Find where the given text appears and provide that cell's center as (x, y) coordinate. 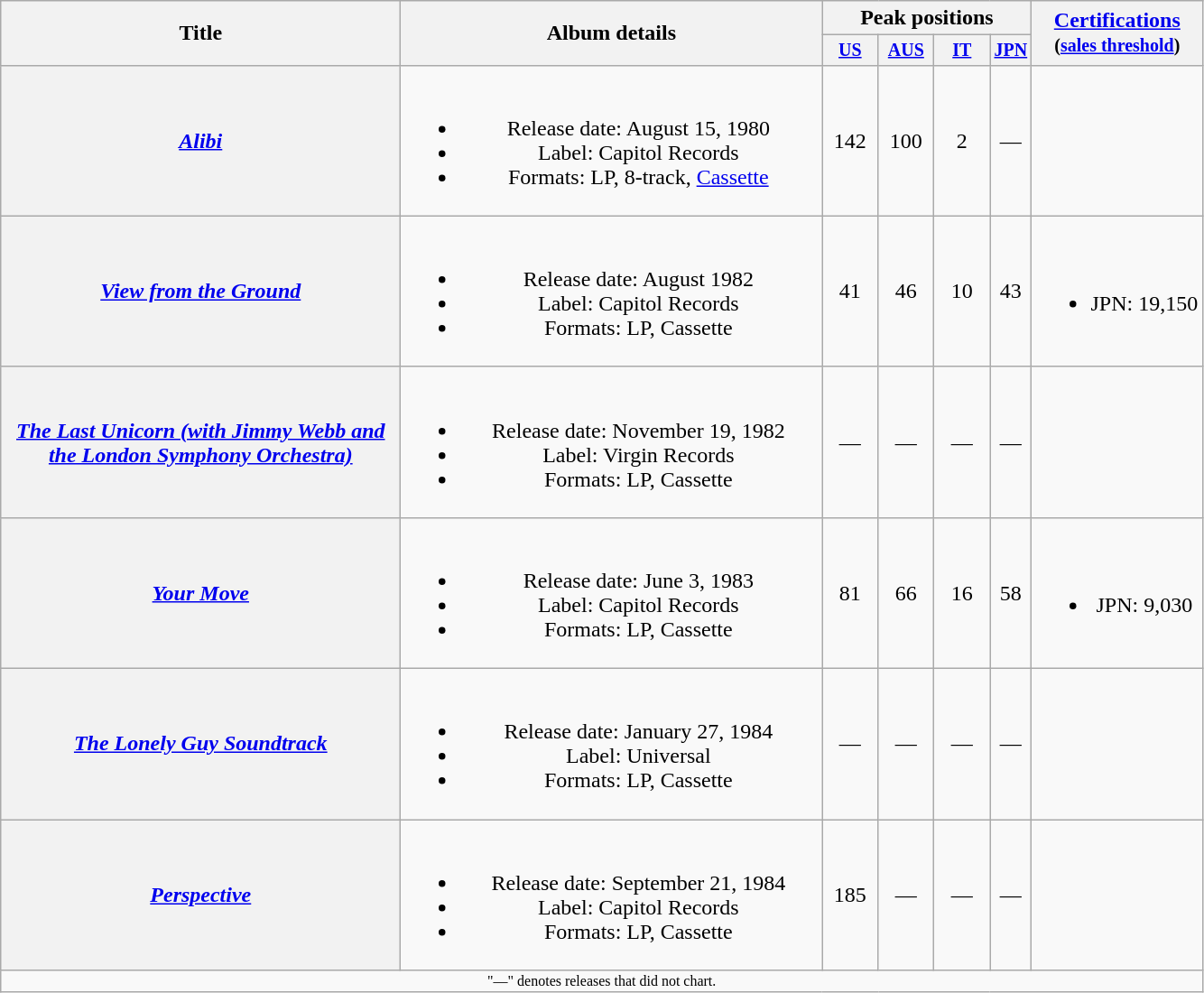
JPN (1011, 51)
Release date: August 15, 1980Label: Capitol RecordsFormats: LP, 8-track, Cassette (612, 141)
142 (850, 141)
185 (850, 896)
Release date: January 27, 1984Label: UniversalFormats: LP, Cassette (612, 744)
"—" denotes releases that did not chart. (602, 981)
100 (906, 141)
Peak positions (927, 18)
IT (962, 51)
Certifications(sales threshold) (1117, 33)
US (850, 51)
Your Move (200, 592)
58 (1011, 592)
JPN: 19,150 (1117, 291)
10 (962, 291)
46 (906, 291)
Album details (612, 33)
Release date: November 19, 1982Label: Virgin RecordsFormats: LP, Cassette (612, 442)
Alibi (200, 141)
66 (906, 592)
43 (1011, 291)
The Last Unicorn (with Jimmy Webb and the London Symphony Orchestra) (200, 442)
AUS (906, 51)
Perspective (200, 896)
2 (962, 141)
View from the Ground (200, 291)
Release date: August 1982Label: Capitol RecordsFormats: LP, Cassette (612, 291)
16 (962, 592)
81 (850, 592)
Title (200, 33)
The Lonely Guy Soundtrack (200, 744)
JPN: 9,030 (1117, 592)
Release date: September 21, 1984Label: Capitol RecordsFormats: LP, Cassette (612, 896)
41 (850, 291)
Release date: June 3, 1983Label: Capitol RecordsFormats: LP, Cassette (612, 592)
